Return the (x, y) coordinate for the center point of the cell that contains the specified text.  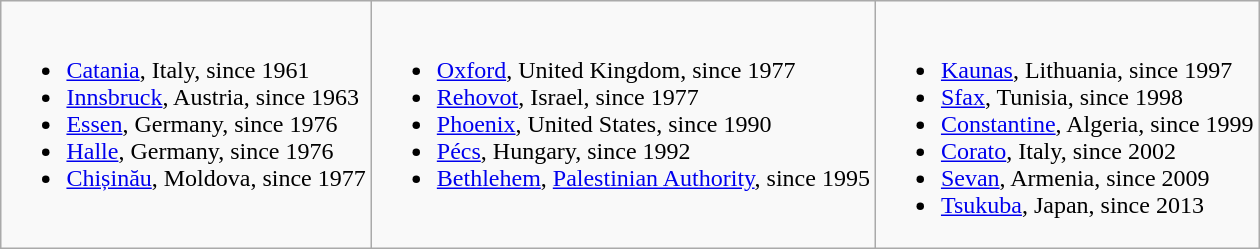
Catania, Italy, since 1961 Innsbruck, Austria, since 1963 Essen, Germany, since 1976 Halle, Germany, since 1976 Chișinău, Moldova, since 1977 (186, 125)
